Locate the cell with the specified text and output its (x, y) center coordinate. 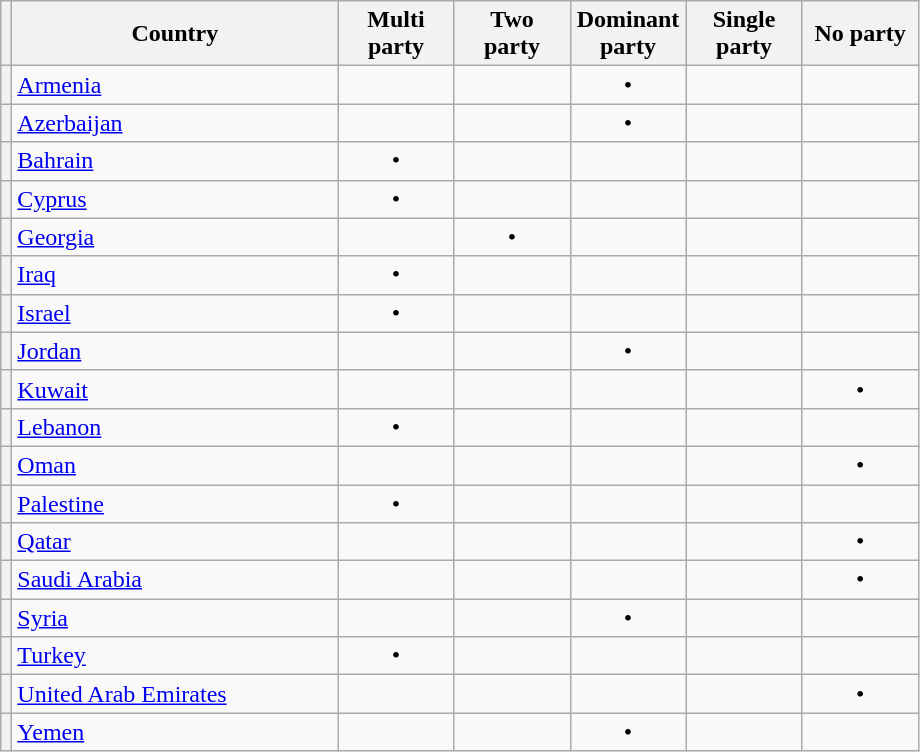
Kuwait (175, 389)
Georgia (175, 237)
Saudi Arabia (175, 580)
Syria (175, 618)
Cyprus (175, 199)
United Arab Emirates (175, 694)
Two party (512, 34)
Bahrain (175, 161)
Azerbaijan (175, 123)
Palestine (175, 503)
Armenia (175, 85)
Multi party (396, 34)
Iraq (175, 275)
Yemen (175, 732)
Israel (175, 313)
Lebanon (175, 427)
Oman (175, 465)
Jordan (175, 351)
Single party (744, 34)
Country (175, 34)
Turkey (175, 656)
No party (860, 34)
Dominant party (628, 34)
Qatar (175, 542)
